Detect which cell encompasses the target text, then output its [x, y] center coordinate. 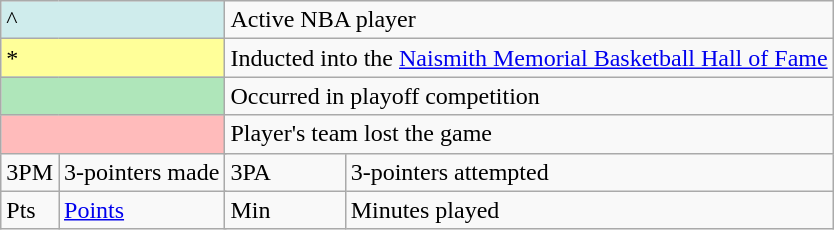
^ [113, 20]
Pts [30, 210]
Points [141, 210]
Occurred in playoff competition [529, 96]
3-pointers attempted [589, 172]
3PA [285, 172]
Active NBA player [529, 20]
Player's team lost the game [529, 134]
Inducted into the Naismith Memorial Basketball Hall of Fame [529, 58]
Min [285, 210]
* [113, 58]
3-pointers made [141, 172]
3PM [30, 172]
Minutes played [589, 210]
